Detect which cell encompasses the target text, then output its (x, y) center coordinate. 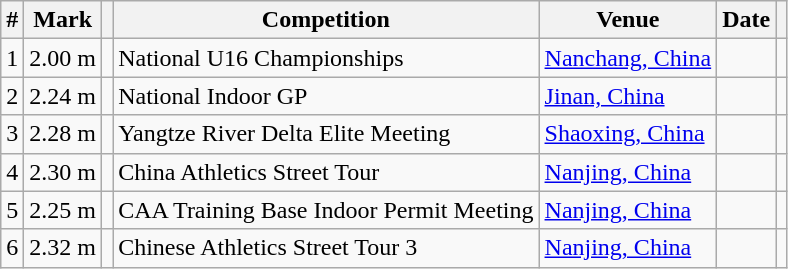
2 (12, 96)
2.30 m (63, 172)
National Indoor GP (326, 96)
Jinan, China (628, 96)
Competition (326, 20)
Chinese Athletics Street Tour 3 (326, 248)
Nanchang, China (628, 58)
National U16 Championships (326, 58)
CAA Training Base Indoor Permit Meeting (326, 210)
4 (12, 172)
Mark (63, 20)
China Athletics Street Tour (326, 172)
Date (746, 20)
# (12, 20)
1 (12, 58)
2.24 m (63, 96)
2.28 m (63, 134)
6 (12, 248)
Shaoxing, China (628, 134)
5 (12, 210)
3 (12, 134)
2.00 m (63, 58)
2.32 m (63, 248)
Venue (628, 20)
2.25 m (63, 210)
Yangtze River Delta Elite Meeting (326, 134)
